Determine the (X, Y) coordinate at the center of the cell enclosing the given text.  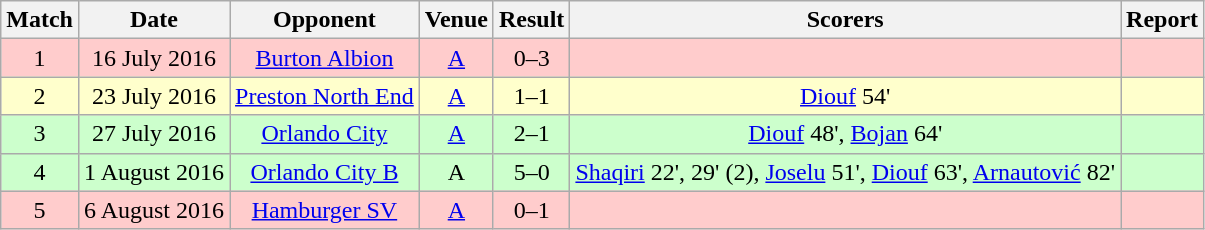
Diouf 54' (846, 96)
Venue (456, 20)
1–1 (531, 96)
16 July 2016 (154, 58)
Preston North End (325, 96)
Result (531, 20)
23 July 2016 (154, 96)
Burton Albion (325, 58)
Hamburger SV (325, 210)
Date (154, 20)
Orlando City B (325, 172)
Diouf 48', Bojan 64' (846, 134)
27 July 2016 (154, 134)
Shaqiri 22', 29' (2), Joselu 51', Diouf 63', Arnautović 82' (846, 172)
4 (40, 172)
Opponent (325, 20)
2 (40, 96)
5–0 (531, 172)
0–1 (531, 210)
3 (40, 134)
2–1 (531, 134)
Orlando City (325, 134)
1 August 2016 (154, 172)
5 (40, 210)
Scorers (846, 20)
0–3 (531, 58)
1 (40, 58)
Match (40, 20)
6 August 2016 (154, 210)
Report (1162, 20)
